Capture the cell that displays the provided text and extract its (x, y) central coordinate. 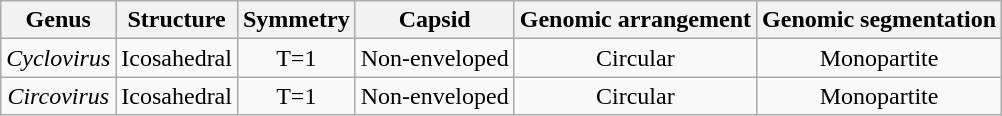
Circovirus (58, 96)
Symmetry (296, 20)
Cyclovirus (58, 58)
Capsid (434, 20)
Structure (177, 20)
Genomic segmentation (880, 20)
Genus (58, 20)
Genomic arrangement (635, 20)
